Scan for the cell matching the given text and deliver its (X, Y) coordinate at center. 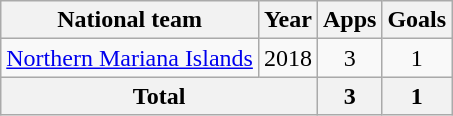
Apps (349, 20)
National team (130, 20)
Year (288, 20)
2018 (288, 58)
Total (160, 96)
Goals (417, 20)
Northern Mariana Islands (130, 58)
